Search for the cell housing the specified text and yield its (x, y) center coordinate. 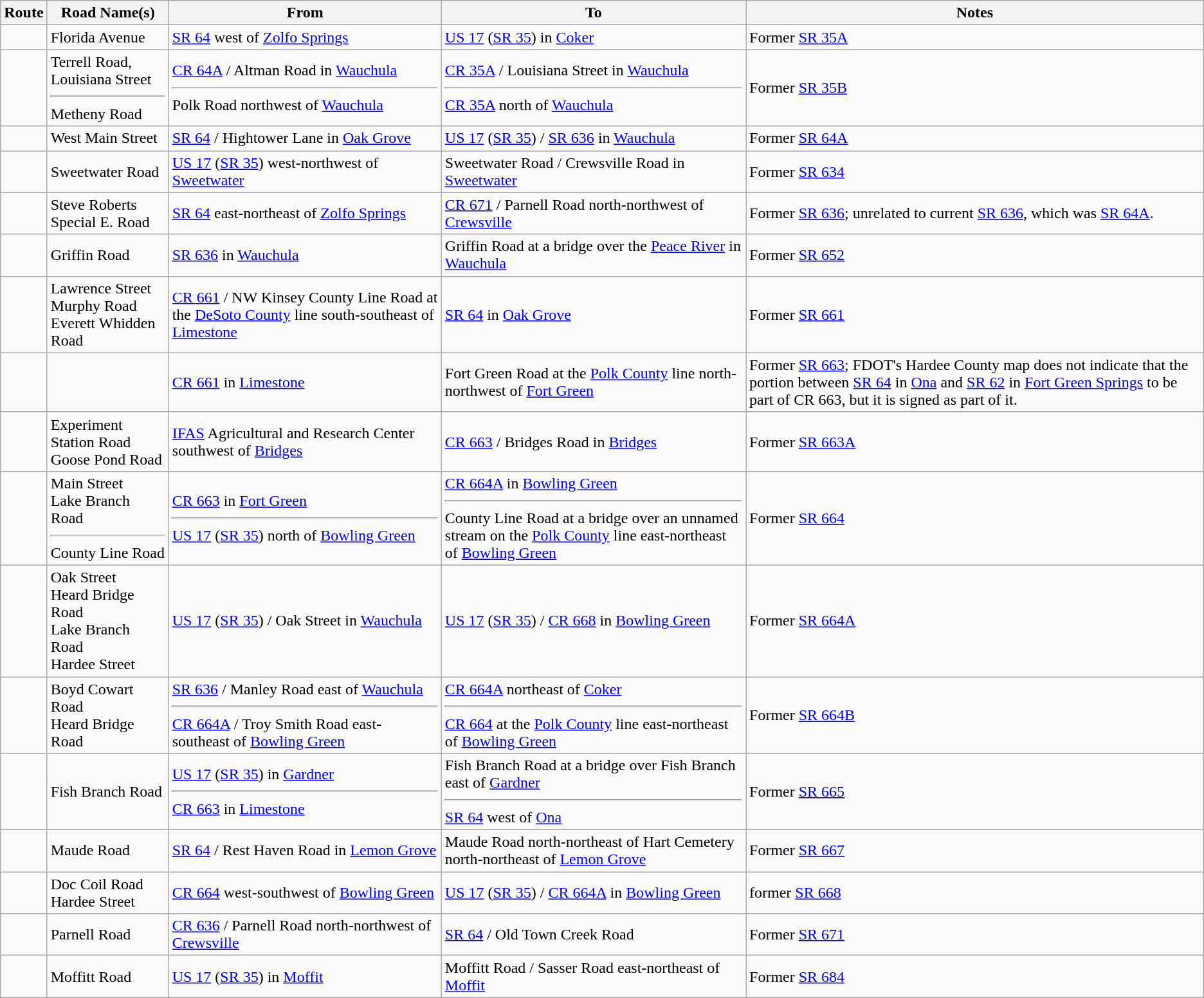
Former SR 636; unrelated to current SR 636, which was SR 64A. (975, 214)
Former SR 35A (975, 37)
CR 35A / Louisiana Street in WauchulaCR 35A north of Wauchula (593, 88)
CR 663 in Fort GreenUS 17 (SR 35) north of Bowling Green (305, 518)
US 17 (SR 35) west-northwest of Sweetwater (305, 171)
Terrell Road, Louisiana StreetMetheny Road (108, 88)
US 17 (SR 35) in Moffit (305, 977)
Former SR 652 (975, 255)
CR 671 / Parnell Road north-northwest of Crewsville (593, 214)
SR 64 / Old Town Creek Road (593, 934)
Sweetwater Road (108, 171)
SR 64 west of Zolfo Springs (305, 37)
CR 636 / Parnell Road north-northwest of Crewsville (305, 934)
US 17 (SR 35) / Oak Street in Wauchula (305, 620)
US 17 (SR 35) in Coker (593, 37)
Former SR 663A (975, 441)
Boyd Cowart RoadHeard Bridge Road (108, 716)
Fort Green Road at the Polk County line north-northwest of Fort Green (593, 382)
Griffin Road at a bridge over the Peace River in Wauchula (593, 255)
Fish Branch Road at a bridge over Fish Branch east of GardnerSR 64 west of Ona (593, 791)
CR 664A in Bowling GreenCounty Line Road at a bridge over an unnamed stream on the Polk County line east-northeast of Bowling Green (593, 518)
Former SR 661 (975, 314)
Former SR 667 (975, 851)
Sweetwater Road / Crewsville Road in Sweetwater (593, 171)
SR 64 in Oak Grove (593, 314)
Florida Avenue (108, 37)
Former SR 664A (975, 620)
From (305, 13)
Lawrence StreetMurphy RoadEverett Whidden Road (108, 314)
US 17 (SR 35) / CR 668 in Bowling Green (593, 620)
Former SR 671 (975, 934)
Former SR 664B (975, 716)
CR 664A northeast of CokerCR 664 at the Polk County line east-northeast of Bowling Green (593, 716)
SR 64 / Hightower Lane in Oak Grove (305, 138)
CR 661 / NW Kinsey County Line Road at the DeSoto County line south-southeast of Limestone (305, 314)
Former SR 684 (975, 977)
Moffitt Road / Sasser Road east-northeast of Moffit (593, 977)
Road Name(s) (108, 13)
Griffin Road (108, 255)
Steve Roberts Special E. Road (108, 214)
Former SR 665 (975, 791)
CR 64A / Altman Road in WauchulaPolk Road northwest of Wauchula (305, 88)
Route (24, 13)
Experiment Station RoadGoose Pond Road (108, 441)
Maude Road north-northeast of Hart Cemetery north-northeast of Lemon Grove (593, 851)
SR 64 east-northeast of Zolfo Springs (305, 214)
Parnell Road (108, 934)
To (593, 13)
Former SR 35B (975, 88)
Moffitt Road (108, 977)
CR 664 west-southwest of Bowling Green (305, 893)
Former SR 664 (975, 518)
Main StreetLake Branch RoadCounty Line Road (108, 518)
US 17 (SR 35) / CR 664A in Bowling Green (593, 893)
SR 636 / Manley Road east of WauchulaCR 664A / Troy Smith Road east-southeast of Bowling Green (305, 716)
Maude Road (108, 851)
IFAS Agricultural and Research Center southwest of Bridges (305, 441)
Doc Coil RoadHardee Street (108, 893)
Oak StreetHeard Bridge RoadLake Branch RoadHardee Street (108, 620)
former SR 668 (975, 893)
SR 636 in Wauchula (305, 255)
SR 64 / Rest Haven Road in Lemon Grove (305, 851)
Former SR 634 (975, 171)
CR 663 / Bridges Road in Bridges (593, 441)
West Main Street (108, 138)
Notes (975, 13)
US 17 (SR 35) / SR 636 in Wauchula (593, 138)
Former SR 64A (975, 138)
CR 661 in Limestone (305, 382)
US 17 (SR 35) in GardnerCR 663 in Limestone (305, 791)
Fish Branch Road (108, 791)
